Return the [x, y] coordinate for the center point of the cell that contains the specified text.  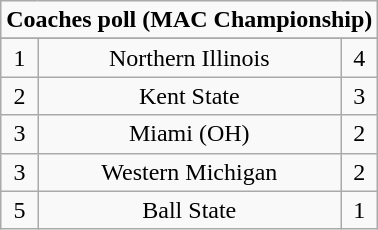
4 [360, 58]
Northern Illinois [190, 58]
Western Michigan [190, 172]
5 [20, 210]
Kent State [190, 96]
Ball State [190, 210]
Coaches poll (MAC Championship) [190, 20]
Miami (OH) [190, 134]
